Output the [X, Y] coordinate of the center of the cell containing the given text.  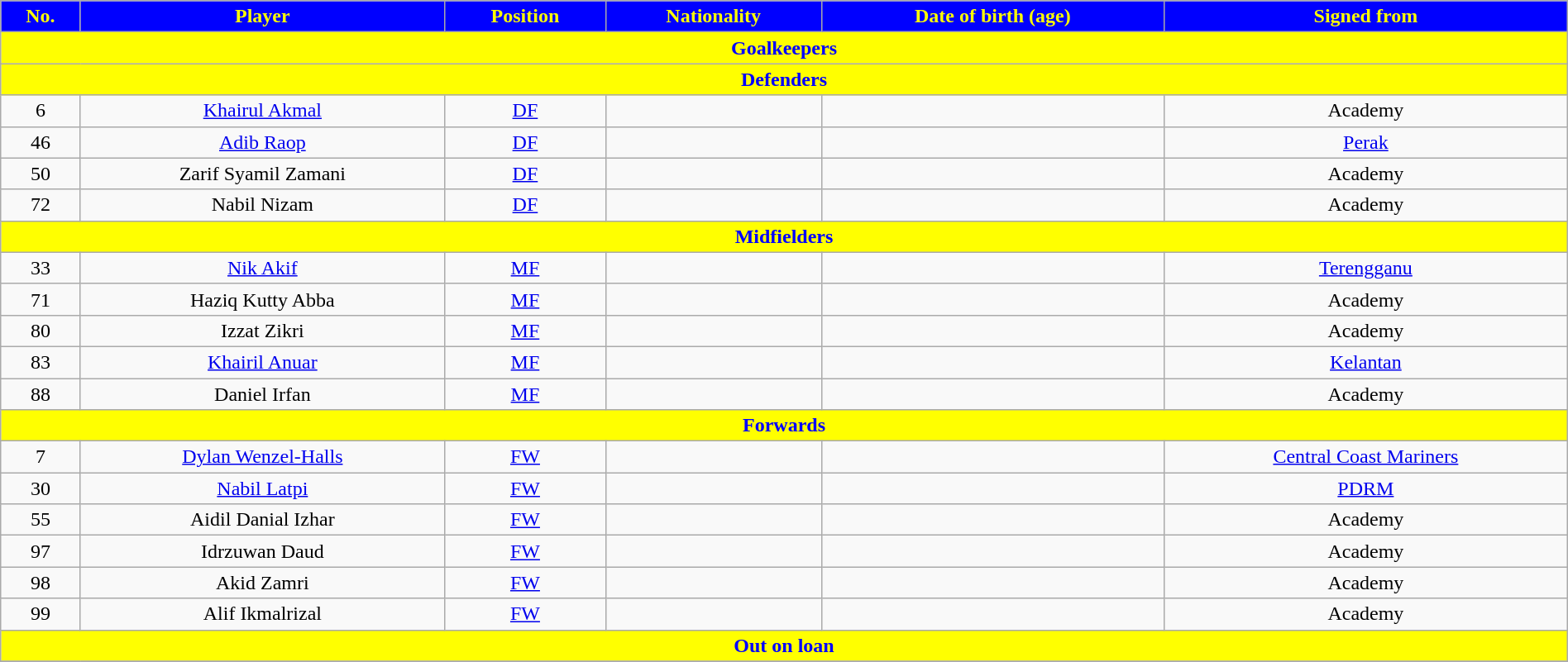
Player [263, 17]
Khairil Anuar [263, 362]
99 [41, 614]
97 [41, 551]
Adib Raop [263, 142]
Terengganu [1366, 268]
7 [41, 457]
30 [41, 488]
Aidil Danial Izhar [263, 520]
Central Coast Mariners [1366, 457]
55 [41, 520]
Izzat Zikri [263, 331]
Position [526, 17]
Haziq Kutty Abba [263, 299]
71 [41, 299]
Signed from [1366, 17]
Kelantan [1366, 362]
Akid Zamri [263, 583]
Goalkeepers [784, 48]
98 [41, 583]
6 [41, 111]
Khairul Akmal [263, 111]
33 [41, 268]
88 [41, 394]
Daniel Irfan [263, 394]
83 [41, 362]
Date of birth (age) [992, 17]
No. [41, 17]
Defenders [784, 79]
80 [41, 331]
Forwards [784, 426]
Nationality [713, 17]
Perak [1366, 142]
Dylan Wenzel-Halls [263, 457]
PDRM [1366, 488]
Nabil Latpi [263, 488]
Alif Ikmalrizal [263, 614]
46 [41, 142]
72 [41, 205]
50 [41, 174]
Midfielders [784, 236]
Zarif Syamil Zamani [263, 174]
Out on loan [784, 645]
Nik Akif [263, 268]
Nabil Nizam [263, 205]
Idrzuwan Daud [263, 551]
